Find where the given text appears and provide that cell's center as (X, Y) coordinate. 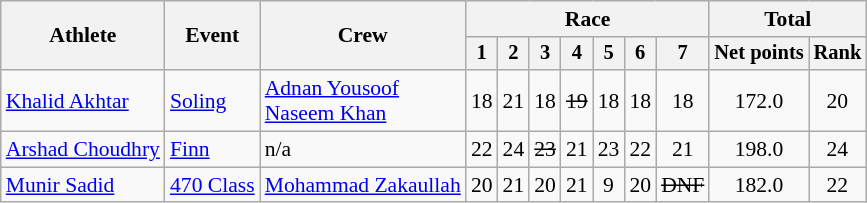
4 (577, 54)
Rank (838, 54)
3 (545, 54)
Race (588, 19)
Adnan YousoofNaseem Khan (363, 100)
Finn (212, 150)
Net points (758, 54)
7 (682, 54)
Mohammad Zakaullah (363, 185)
6 (640, 54)
5 (609, 54)
Soling (212, 100)
DNF (682, 185)
Crew (363, 36)
470 Class (212, 185)
Athlete (83, 36)
19 (577, 100)
1 (482, 54)
198.0 (758, 150)
Munir Sadid (83, 185)
2 (514, 54)
172.0 (758, 100)
182.0 (758, 185)
Total (788, 19)
n/a (363, 150)
Arshad Choudhry (83, 150)
Khalid Akhtar (83, 100)
Event (212, 36)
9 (609, 185)
